Determine the (x, y) coordinate at the center of the cell enclosing the given text.  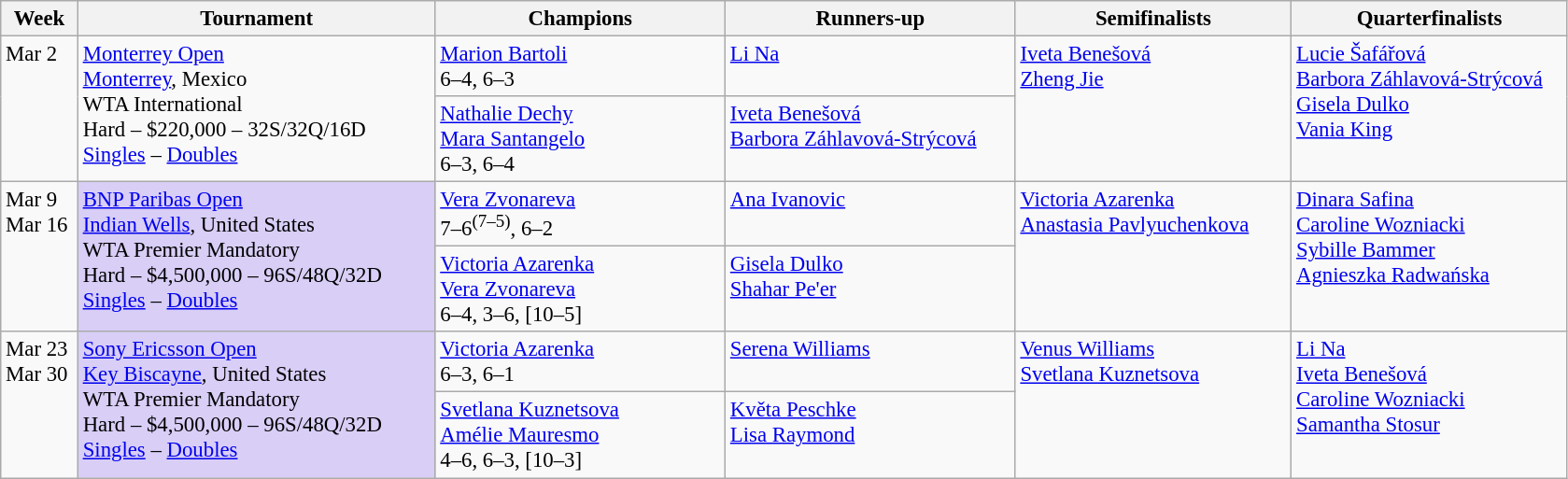
Li Na Iveta Benešová Caroline Wozniacki Samantha Stosur (1430, 405)
BNP Paribas OpenIndian Wells, United StatesWTA Premier MandatoryHard – $4,500,000 – 96S/48Q/32DSingles – Doubles (256, 258)
Mar 2 (39, 109)
Semifinalists (1153, 19)
Venus Williams Svetlana Kuznetsova (1153, 405)
Květa Peschke Lisa Raymond (870, 435)
Mar 9Mar 16 (39, 258)
Marion Bartoli6–4, 6–3 (581, 67)
Svetlana Kuznetsova Amélie Mauresmo4–6, 6–3, [10–3] (581, 435)
Week (39, 19)
Runners-up (870, 19)
Dinara Safina Caroline Wozniacki Sybille Bammer Agnieszka Radwańska (1430, 258)
Champions (581, 19)
Iveta Benešová Zheng Jie (1153, 109)
Serena Williams (870, 362)
Lucie Šafářová Barbora Záhlavová-Strýcová Gisela Dulko Vania King (1430, 109)
Gisela Dulko Shahar Pe'er (870, 289)
Nathalie Dechy Mara Santangelo6–3, 6–4 (581, 139)
Victoria Azarenka Vera Zvonareva6–4, 3–6, [10–5] (581, 289)
Victoria Azarenka Anastasia Pavlyuchenkova (1153, 258)
Sony Ericsson OpenKey Biscayne, United StatesWTA Premier MandatoryHard – $4,500,000 – 96S/48Q/32DSingles – Doubles (256, 405)
Mar 23Mar 30 (39, 405)
Quarterfinalists (1430, 19)
Vera Zvonareva7–6(7–5), 6–2 (581, 215)
Victoria Azarenka 6–3, 6–1 (581, 362)
Ana Ivanovic (870, 215)
Iveta Benešová Barbora Záhlavová-Strýcová (870, 139)
Monterrey Open Monterrey, MexicoWTA InternationalHard – $220,000 – 32S/32Q/16DSingles – Doubles (256, 109)
Li Na (870, 67)
Tournament (256, 19)
